Locate the cell with the specified text and output its [x, y] center coordinate. 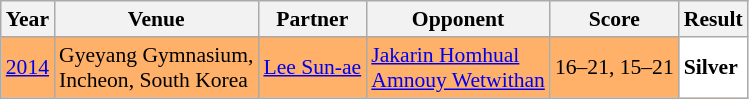
Opponent [458, 19]
2014 [28, 68]
Result [714, 19]
Gyeyang Gymnasium,Incheon, South Korea [156, 68]
Partner [312, 19]
16–21, 15–21 [614, 68]
Lee Sun-ae [312, 68]
Score [614, 19]
Venue [156, 19]
Silver [714, 68]
Year [28, 19]
Jakarin Homhual Amnouy Wetwithan [458, 68]
